Return [X, Y] of the center of cell containing provided text 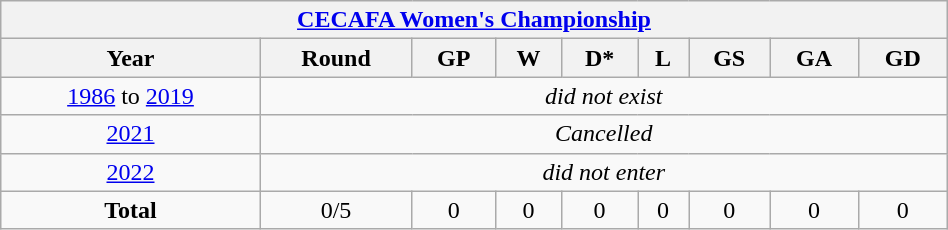
2021 [131, 134]
GD [902, 58]
0/5 [336, 210]
2022 [131, 172]
W [528, 58]
GA [814, 58]
Year [131, 58]
D* [599, 58]
GP [454, 58]
did not exist [604, 96]
L [664, 58]
Total [131, 210]
CECAFA Women's Championship [474, 20]
did not enter [604, 172]
Round [336, 58]
1986 to 2019 [131, 96]
GS [730, 58]
Cancelled [604, 134]
